Extract the [x, y] coordinate from the center of the cell holding the provided text.  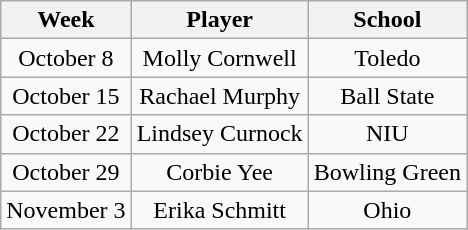
Corbie Yee [220, 172]
October 29 [66, 172]
October 15 [66, 96]
Rachael Murphy [220, 96]
Erika Schmitt [220, 210]
Ohio [387, 210]
School [387, 20]
Molly Cornwell [220, 58]
NIU [387, 134]
Lindsey Curnock [220, 134]
October 22 [66, 134]
Toledo [387, 58]
Week [66, 20]
October 8 [66, 58]
Bowling Green [387, 172]
Ball State [387, 96]
Player [220, 20]
November 3 [66, 210]
